Capture the cell that displays the provided text and extract its [X, Y] central coordinate. 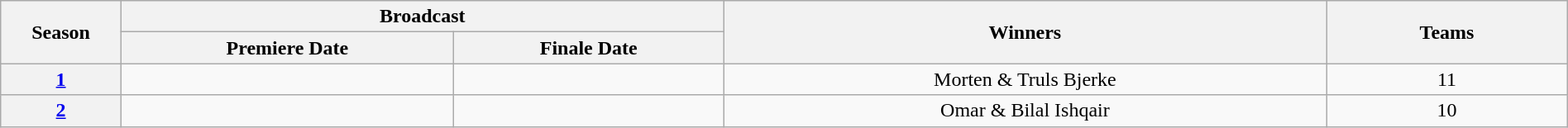
1 [61, 79]
Morten & Truls Bjerke [1025, 79]
Broadcast [422, 17]
Teams [1447, 32]
Omar & Bilal Ishqair [1025, 111]
2 [61, 111]
10 [1447, 111]
11 [1447, 79]
Finale Date [589, 48]
Winners [1025, 32]
Premiere Date [287, 48]
Season [61, 32]
